From the cell containing the given text, extract its center point as [X, Y] coordinate. 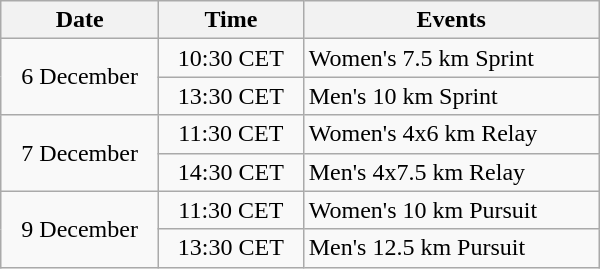
Men's 4x7.5 km Relay [451, 172]
Events [451, 20]
7 December [80, 153]
9 December [80, 229]
Men's 12.5 km Pursuit [451, 248]
Women's 10 km Pursuit [451, 210]
6 December [80, 77]
Time [232, 20]
14:30 CET [232, 172]
Women's 7.5 km Sprint [451, 58]
Men's 10 km Sprint [451, 96]
Women's 4x6 km Relay [451, 134]
Date [80, 20]
10:30 CET [232, 58]
